Provide the [x, y] coordinate of the cell's center where the given text is located.  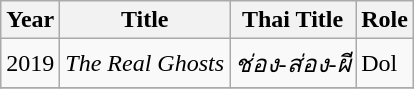
2019 [30, 64]
Year [30, 20]
Dol [385, 64]
Title [145, 20]
Role [385, 20]
ช่อง-ส่อง-ผี [293, 64]
The Real Ghosts [145, 64]
Thai Title [293, 20]
